Determine the [X, Y] coordinate at the center of the cell enclosing the given text.  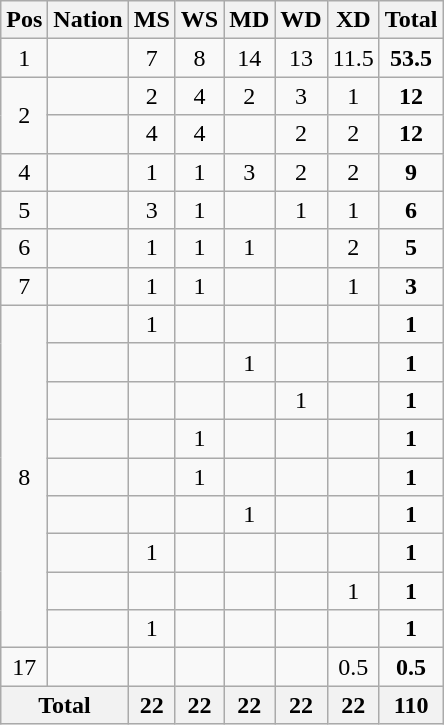
Pos [24, 20]
MD [250, 20]
11.5 [353, 58]
XD [353, 20]
Nation [88, 20]
MS [152, 20]
WD [301, 20]
13 [301, 58]
53.5 [411, 58]
17 [24, 667]
110 [411, 705]
9 [411, 172]
14 [250, 58]
WS [199, 20]
